Output the (x, y) coordinate of the center of the cell containing the given text.  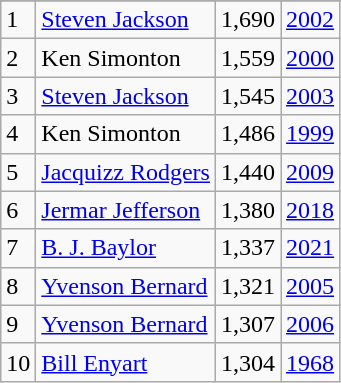
1,690 (248, 20)
B. J. Baylor (126, 248)
2003 (310, 96)
Jermar Jefferson (126, 210)
8 (18, 286)
2009 (310, 172)
2 (18, 58)
1,321 (248, 286)
1,307 (248, 324)
2006 (310, 324)
10 (18, 362)
4 (18, 134)
1 (18, 20)
5 (18, 172)
2005 (310, 286)
6 (18, 210)
2002 (310, 20)
1,486 (248, 134)
1,337 (248, 248)
Bill Enyart (126, 362)
1,559 (248, 58)
7 (18, 248)
9 (18, 324)
1999 (310, 134)
Jacquizz Rodgers (126, 172)
3 (18, 96)
1,440 (248, 172)
2021 (310, 248)
2000 (310, 58)
1,304 (248, 362)
1968 (310, 362)
2018 (310, 210)
1,545 (248, 96)
1,380 (248, 210)
